Pinpoint the cell where the given text exists, returning its [x, y] midpoint coordinate. 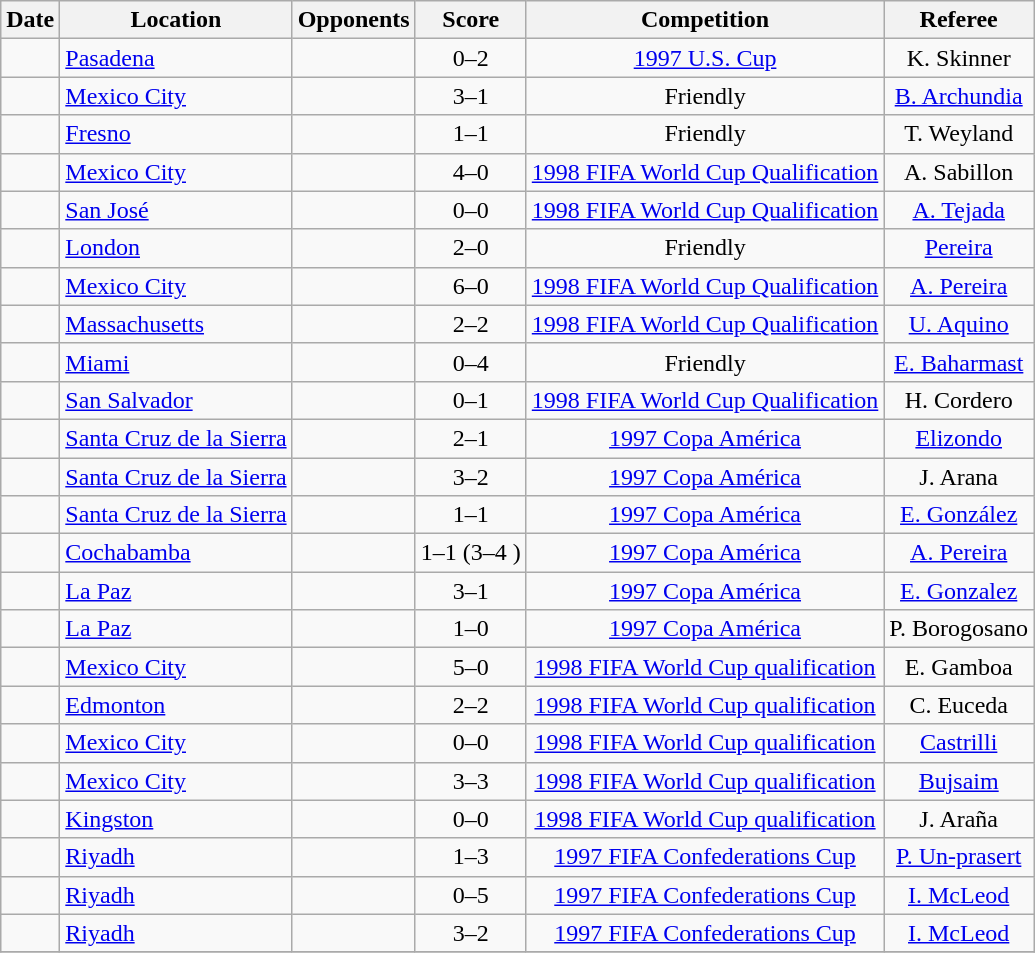
Pasadena [176, 58]
Miami [176, 362]
Referee [959, 20]
Elizondo [959, 438]
Castrilli [959, 743]
0–1 [470, 400]
5–0 [470, 667]
London [176, 248]
2–0 [470, 248]
U. Aquino [959, 324]
H. Cordero [959, 400]
Bujsaim [959, 781]
E. González [959, 515]
Date [30, 20]
K. Skinner [959, 58]
Opponents [354, 20]
Competition [705, 20]
E. Baharmast [959, 362]
0–4 [470, 362]
P. Un-prasert [959, 857]
1–0 [470, 629]
Massachusetts [176, 324]
2–1 [470, 438]
P. Borogosano [959, 629]
Pereira [959, 248]
Cochabamba [176, 553]
J. Arana [959, 477]
C. Euceda [959, 705]
Location [176, 20]
6–0 [470, 286]
E. Gonzalez [959, 591]
Edmonton [176, 705]
1997 U.S. Cup [705, 58]
B. Archundia [959, 96]
Score [470, 20]
J. Araña [959, 819]
4–0 [470, 172]
3–3 [470, 781]
San José [176, 210]
T. Weyland [959, 134]
0–2 [470, 58]
0–5 [470, 895]
Fresno [176, 134]
A. Sabillon [959, 172]
1–3 [470, 857]
San Salvador [176, 400]
A. Tejada [959, 210]
1–1 (3–4 ) [470, 553]
E. Gamboa [959, 667]
Kingston [176, 819]
